For the text-containing cell, return its midpoint in (X, Y) coordinate format. 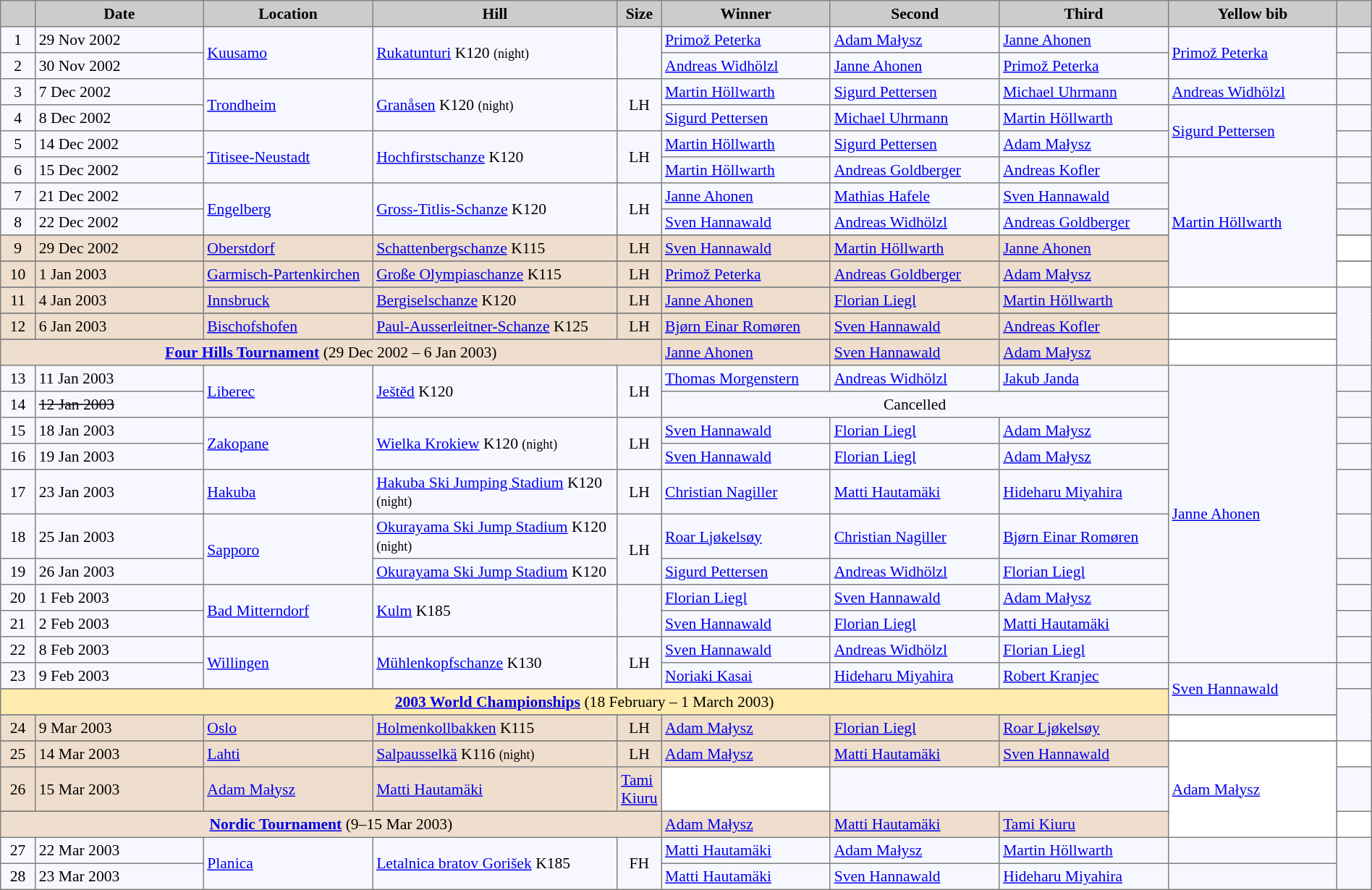
Hakuba Ski Jumping Stadium K120 (night) (495, 492)
12 Jan 2003 (119, 404)
1 Jan 2003 (119, 274)
Hochfirstschanze K120 (495, 157)
2003 World Championships (18 February – 1 March 2003) (585, 702)
4 Jan 2003 (119, 300)
8 Dec 2002 (119, 118)
Location (288, 14)
Innsbruck (288, 300)
11 Jan 2003 (119, 378)
Third (1084, 14)
Oberstdorf (288, 248)
Thomas Morgenstern (746, 378)
2 (18, 66)
18 (18, 536)
Bad Mitterndorf (288, 611)
Second (915, 14)
17 (18, 492)
Salpausselkä K116 (night) (495, 754)
15 Dec 2002 (119, 170)
29 Dec 2002 (119, 248)
Granåsen K120 (night) (495, 105)
20 (18, 598)
Okurayama Ski Jump Stadium K120 (night) (495, 536)
30 Nov 2002 (119, 66)
Letalnica bratov Gorišek K185 (495, 863)
Kulm K185 (495, 611)
Lahti (288, 754)
Zakopane (288, 444)
Jakub Janda (1084, 378)
Holmenkollbakken K115 (495, 728)
9 Feb 2003 (119, 676)
14 Mar 2003 (119, 754)
12 (18, 326)
3 (18, 92)
8 Feb 2003 (119, 650)
25 (18, 754)
16 (18, 457)
Planica (288, 863)
Nordic Tournament (9–15 Mar 2003) (331, 824)
29 Nov 2002 (119, 40)
6 Jan 2003 (119, 326)
1 (18, 40)
7 Dec 2002 (119, 92)
Willingen (288, 663)
Gross-Titlis-Schanze K120 (495, 209)
Garmisch-Partenkirchen (288, 274)
Bergiselschanze K120 (495, 300)
23 (18, 676)
7 (18, 196)
14 (18, 404)
11 (18, 300)
Sapporo (288, 549)
Hakuba (288, 492)
Mühlenkopfschanze K130 (495, 663)
23 Jan 2003 (119, 492)
26 (18, 789)
28 (18, 876)
1 Feb 2003 (119, 598)
10 (18, 274)
24 (18, 728)
19 Jan 2003 (119, 457)
4 (18, 118)
15 Mar 2003 (119, 789)
22 (18, 650)
Schattenbergschanze K115 (495, 248)
Kuusamo (288, 53)
22 Mar 2003 (119, 850)
27 (18, 850)
Bischofshofen (288, 326)
9 (18, 248)
Winner (746, 14)
9 Mar 2003 (119, 728)
Cancelled (915, 404)
FH (640, 863)
Paul-Ausserleitner-Schanze K125 (495, 326)
13 (18, 378)
Size (640, 14)
Wielka Krokiew K120 (night) (495, 444)
Engelberg (288, 209)
Hill (495, 14)
Rukatunturi K120 (night) (495, 53)
6 (18, 170)
Four Hills Tournament (29 Dec 2002 – 6 Jan 2003) (331, 352)
Große Olympiaschanze K115 (495, 274)
Date (119, 14)
Ještěd K120 (495, 391)
14 Dec 2002 (119, 144)
21 (18, 624)
5 (18, 144)
Yellow bib (1252, 14)
Titisee-Neustadt (288, 157)
Liberec (288, 391)
Noriaki Kasai (746, 676)
Trondheim (288, 105)
Robert Kranjec (1084, 676)
25 Jan 2003 (119, 536)
18 Jan 2003 (119, 431)
8 (18, 222)
21 Dec 2002 (119, 196)
22 Dec 2002 (119, 222)
23 Mar 2003 (119, 876)
Mathias Hafele (915, 196)
19 (18, 572)
15 (18, 431)
2 Feb 2003 (119, 624)
26 Jan 2003 (119, 572)
Oslo (288, 728)
Okurayama Ski Jump Stadium K120 (495, 572)
